Output the (X, Y) coordinate of the center of the cell containing the given text.  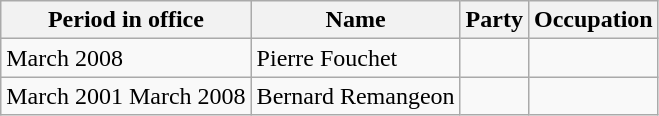
Period in office (126, 20)
Pierre Fouchet (356, 58)
March 2001 March 2008 (126, 96)
Name (356, 20)
Bernard Remangeon (356, 96)
Party (494, 20)
Occupation (593, 20)
March 2008 (126, 58)
